Pinpoint the cell where the given text exists, returning its [X, Y] midpoint coordinate. 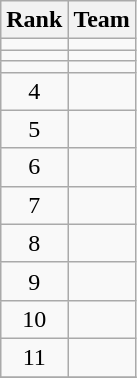
7 [34, 205]
11 [34, 357]
5 [34, 129]
4 [34, 91]
Team [102, 20]
8 [34, 243]
6 [34, 167]
9 [34, 281]
Rank [34, 20]
10 [34, 319]
